For the text-containing cell, return its midpoint in (X, Y) coordinate format. 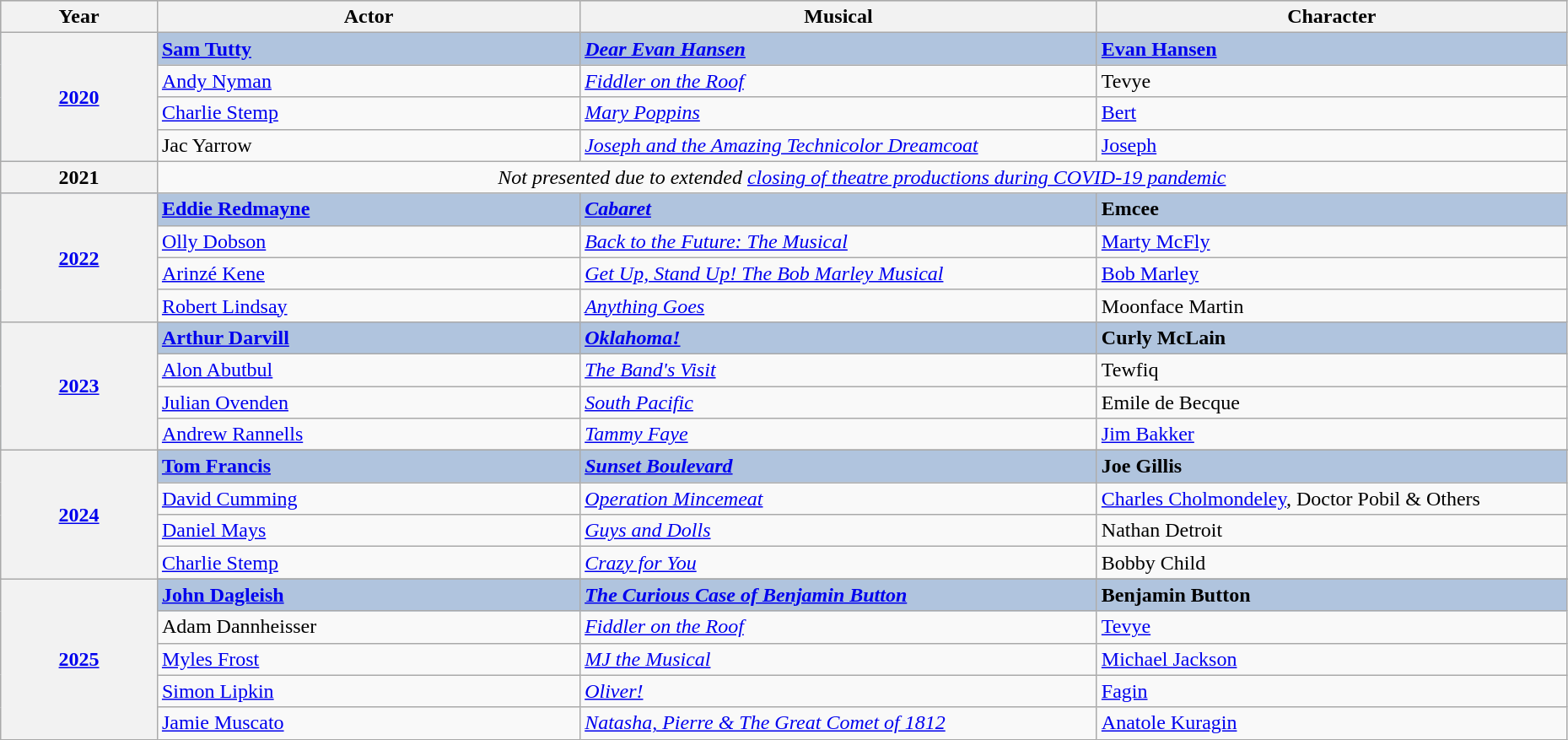
Tewfiq (1331, 370)
Myles Frost (368, 659)
Actor (368, 17)
Joseph (1331, 145)
Bobby Child (1331, 563)
2021 (79, 177)
Adam Dannheisser (368, 627)
Character (1331, 17)
Nathan Detroit (1331, 531)
Bert (1331, 113)
Mary Poppins (838, 113)
Jac Yarrow (368, 145)
MJ the Musical (838, 659)
The Band's Visit (838, 370)
Get Up, Stand Up! The Bob Marley Musical (838, 273)
Charles Cholmondeley, Doctor Pobil & Others (1331, 499)
Arinzé Kene (368, 273)
Back to the Future: The Musical (838, 241)
Guys and Dolls (838, 531)
Jamie Muscato (368, 723)
Eddie Redmayne (368, 209)
Jim Bakker (1331, 435)
Oliver! (838, 691)
Andrew Rannells (368, 435)
Marty McFly (1331, 241)
Moonface Martin (1331, 305)
2022 (79, 257)
Oklahoma! (838, 338)
2020 (79, 97)
Fagin (1331, 691)
Crazy for You (838, 563)
Joe Gillis (1331, 467)
2024 (79, 515)
Tammy Faye (838, 435)
Year (79, 17)
Bob Marley (1331, 273)
Curly McLain (1331, 338)
Emcee (1331, 209)
Julian Ovenden (368, 402)
Dear Evan Hansen (838, 49)
Andy Nyman (368, 81)
Evan Hansen (1331, 49)
Alon Abutbul (368, 370)
Emile de Becque (1331, 402)
Joseph and the Amazing Technicolor Dreamcoat (838, 145)
Daniel Mays (368, 531)
Sam Tutty (368, 49)
Simon Lipkin (368, 691)
Cabaret (838, 209)
South Pacific (838, 402)
2025 (79, 659)
Anything Goes (838, 305)
Olly Dobson (368, 241)
Sunset Boulevard (838, 467)
Anatole Kuragin (1331, 723)
2023 (79, 386)
Musical (838, 17)
The Curious Case of Benjamin Button (838, 595)
Michael Jackson (1331, 659)
John Dagleish (368, 595)
Operation Mincemeat (838, 499)
Robert Lindsay (368, 305)
Arthur Darvill (368, 338)
David Cumming (368, 499)
Tom Francis (368, 467)
Benjamin Button (1331, 595)
Natasha, Pierre & The Great Comet of 1812 (838, 723)
Not presented due to extended closing of theatre productions during COVID-19 pandemic (862, 177)
